Pinpoint the cell where the given text exists, returning its [X, Y] midpoint coordinate. 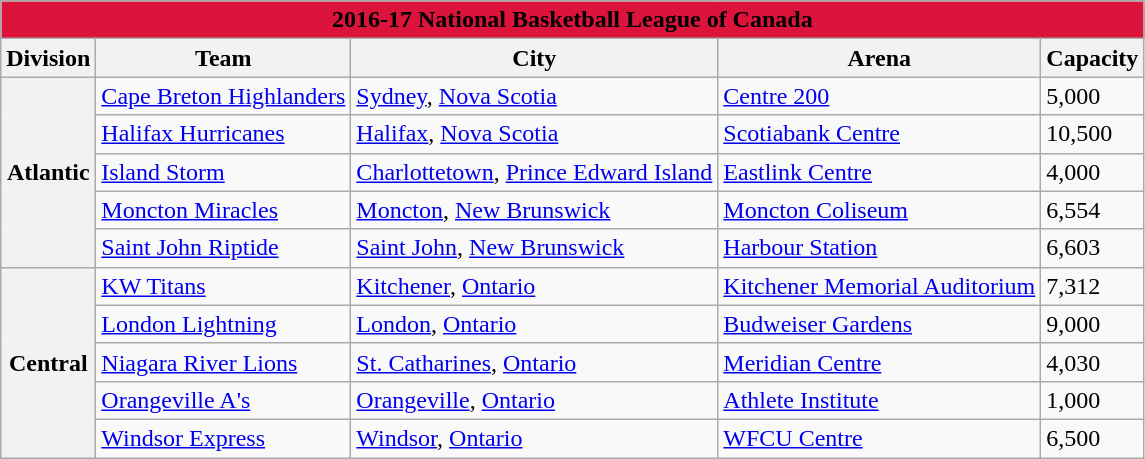
Harbour Station [880, 248]
6,500 [1092, 438]
Orangeville A's [224, 400]
Atlantic [48, 172]
7,312 [1092, 286]
Charlottetown, Prince Edward Island [534, 172]
1,000 [1092, 400]
10,500 [1092, 134]
4,030 [1092, 362]
Centre 200 [880, 96]
9,000 [1092, 324]
Team [224, 58]
Meridian Centre [880, 362]
Kitchener Memorial Auditorium [880, 286]
Division [48, 58]
Moncton Coliseum [880, 210]
Central [48, 362]
6,554 [1092, 210]
Kitchener, Ontario [534, 286]
Sydney, Nova Scotia [534, 96]
City [534, 58]
Island Storm [224, 172]
Saint John Riptide [224, 248]
London Lightning [224, 324]
Windsor Express [224, 438]
Moncton, New Brunswick [534, 210]
Budweiser Gardens [880, 324]
Niagara River Lions [224, 362]
Windsor, Ontario [534, 438]
Athlete Institute [880, 400]
Capacity [1092, 58]
2016-17 National Basketball League of Canada [572, 20]
Eastlink Centre [880, 172]
Arena [880, 58]
4,000 [1092, 172]
Halifax, Nova Scotia [534, 134]
KW Titans [224, 286]
5,000 [1092, 96]
Cape Breton Highlanders [224, 96]
WFCU Centre [880, 438]
Moncton Miracles [224, 210]
Scotiabank Centre [880, 134]
London, Ontario [534, 324]
Halifax Hurricanes [224, 134]
Orangeville, Ontario [534, 400]
St. Catharines, Ontario [534, 362]
6,603 [1092, 248]
Saint John, New Brunswick [534, 248]
